Return the [X, Y] coordinate for the center point of the cell that contains the specified text.  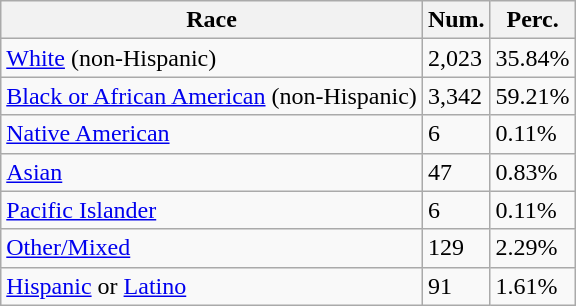
0.83% [532, 172]
Other/Mixed [212, 248]
Pacific Islander [212, 210]
White (non-Hispanic) [212, 58]
47 [456, 172]
Black or African American (non-Hispanic) [212, 96]
129 [456, 248]
2,023 [456, 58]
Asian [212, 172]
91 [456, 286]
Perc. [532, 20]
Num. [456, 20]
3,342 [456, 96]
35.84% [532, 58]
59.21% [532, 96]
2.29% [532, 248]
Race [212, 20]
Hispanic or Latino [212, 286]
1.61% [532, 286]
Native American [212, 134]
